Identify which cell holds the provided text, then report its (x, y) central coordinate. 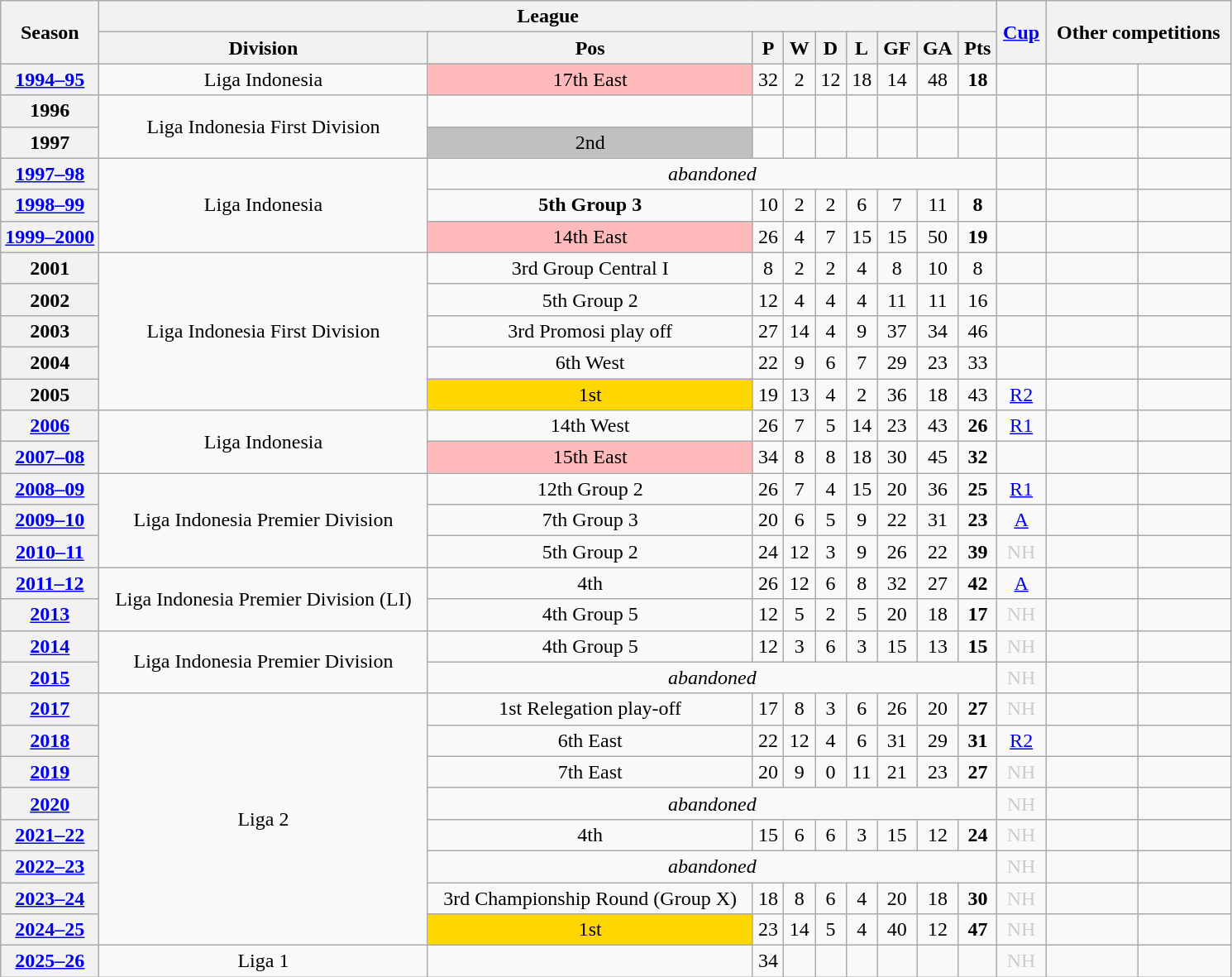
50 (938, 237)
1st Relegation play-off (590, 709)
Pts (977, 48)
1999–2000 (50, 237)
GF (897, 48)
2nd (590, 142)
42 (977, 583)
25 (977, 489)
2010–11 (50, 552)
45 (938, 457)
L (862, 48)
2007–08 (50, 457)
1998–99 (50, 205)
League (548, 17)
2006 (50, 426)
15th East (590, 457)
2018 (50, 740)
2019 (50, 772)
37 (897, 331)
2015 (50, 678)
2004 (50, 362)
2013 (50, 615)
Liga 1 (263, 961)
2008–09 (50, 489)
2017 (50, 709)
48 (938, 79)
14th West (590, 426)
2020 (50, 803)
39 (977, 552)
2023–24 (50, 898)
2025–26 (50, 961)
3rd Championship Round (Group X) (590, 898)
7th East (590, 772)
2002 (50, 299)
3rd Promosi play off (590, 331)
2014 (50, 646)
46 (977, 331)
2024–25 (50, 930)
21 (897, 772)
40 (897, 930)
1996 (50, 111)
16 (977, 299)
Other competitions (1139, 32)
1997 (50, 142)
1994–95 (50, 79)
47 (977, 930)
7th Group 3 (590, 520)
2003 (50, 331)
2001 (50, 268)
1997–98 (50, 174)
Cup (1022, 32)
Division (263, 48)
D (831, 48)
2009–10 (50, 520)
Liga Indonesia Premier Division (LI) (263, 599)
2005 (50, 395)
GA (938, 48)
6th West (590, 362)
5th Group 3 (590, 205)
0 (831, 772)
12th Group 2 (590, 489)
P (768, 48)
33 (977, 362)
3rd Group Central I (590, 268)
Liga 2 (263, 819)
Season (50, 32)
W (800, 48)
6th East (590, 740)
17th East (590, 79)
2022–23 (50, 866)
2011–12 (50, 583)
Pos (590, 48)
2021–22 (50, 835)
14th East (590, 237)
